Return (x, y) of the center of cell containing provided text 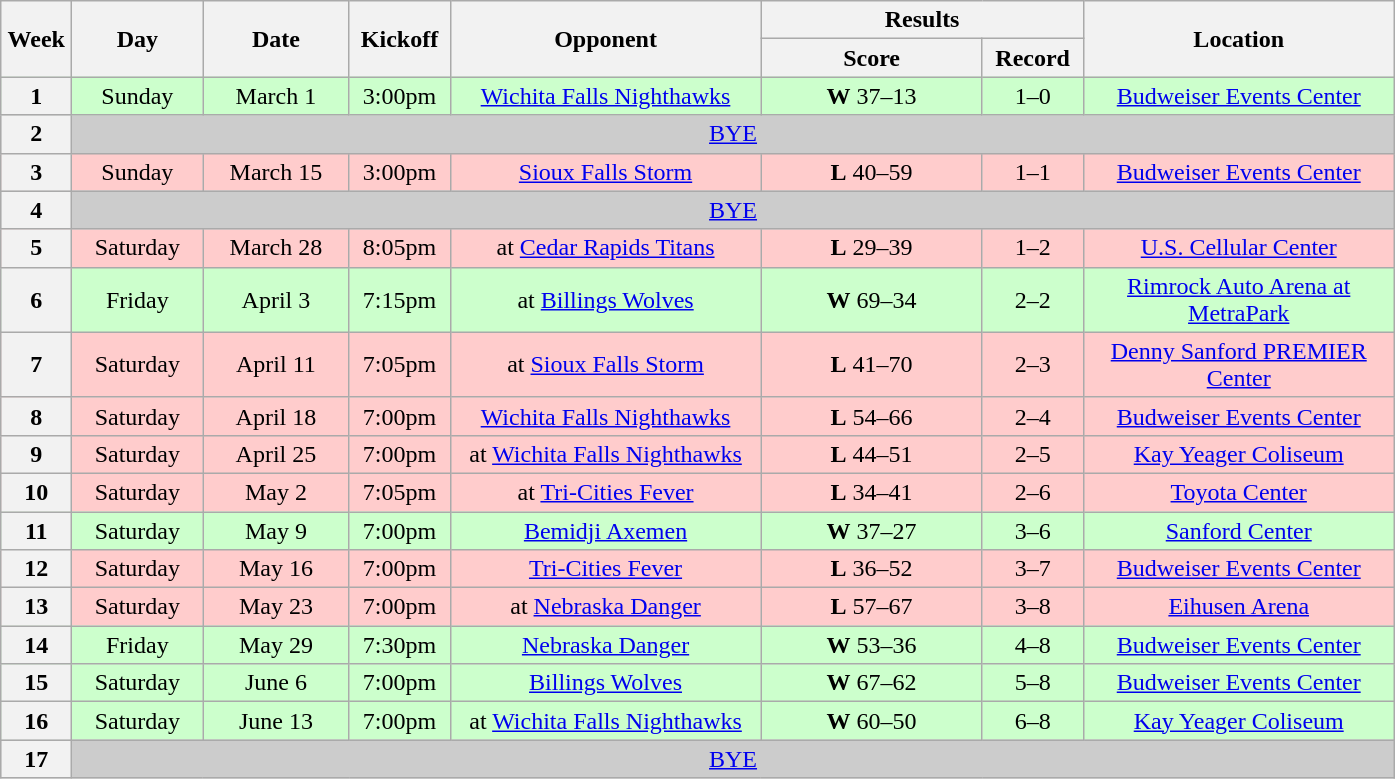
14 (36, 645)
April 11 (276, 364)
3–8 (1032, 607)
at Tri-Cities Fever (606, 492)
Eihusen Arena (1238, 607)
L 40–59 (872, 172)
2–2 (1032, 300)
Billings Wolves (606, 683)
2–4 (1032, 416)
May 16 (276, 569)
Score (872, 58)
Results (922, 20)
L 29–39 (872, 248)
W 69–34 (872, 300)
7 (36, 364)
at Sioux Falls Storm (606, 364)
3–7 (1032, 569)
7:30pm (400, 645)
2–3 (1032, 364)
L 36–52 (872, 569)
1 (36, 96)
at Cedar Rapids Titans (606, 248)
April 25 (276, 454)
May 9 (276, 531)
W 53–36 (872, 645)
Opponent (606, 39)
L 44–51 (872, 454)
W 60–50 (872, 721)
1–1 (1032, 172)
Sanford Center (1238, 531)
1–0 (1032, 96)
1–2 (1032, 248)
June 13 (276, 721)
Tri-Cities Fever (606, 569)
Location (1238, 39)
4 (36, 210)
2 (36, 134)
L 34–41 (872, 492)
W 67–62 (872, 683)
Nebraska Danger (606, 645)
13 (36, 607)
4–8 (1032, 645)
W 37–27 (872, 531)
May 29 (276, 645)
6–8 (1032, 721)
Rimrock Auto Arena at MetraPark (1238, 300)
16 (36, 721)
Week (36, 39)
Toyota Center (1238, 492)
Denny Sanford PREMIER Center (1238, 364)
Bemidji Axemen (606, 531)
May 23 (276, 607)
8:05pm (400, 248)
L 57–67 (872, 607)
L 54–66 (872, 416)
2–5 (1032, 454)
at Nebraska Danger (606, 607)
L 41–70 (872, 364)
Sioux Falls Storm (606, 172)
3–6 (1032, 531)
March 28 (276, 248)
June 6 (276, 683)
5–8 (1032, 683)
April 18 (276, 416)
March 15 (276, 172)
April 3 (276, 300)
12 (36, 569)
May 2 (276, 492)
6 (36, 300)
9 (36, 454)
2–6 (1032, 492)
3 (36, 172)
Record (1032, 58)
10 (36, 492)
7:15pm (400, 300)
Date (276, 39)
March 1 (276, 96)
11 (36, 531)
U.S. Cellular Center (1238, 248)
17 (36, 759)
Day (138, 39)
at Billings Wolves (606, 300)
W 37–13 (872, 96)
5 (36, 248)
8 (36, 416)
15 (36, 683)
Kickoff (400, 39)
